For the text-containing cell, return its midpoint in (X, Y) coordinate format. 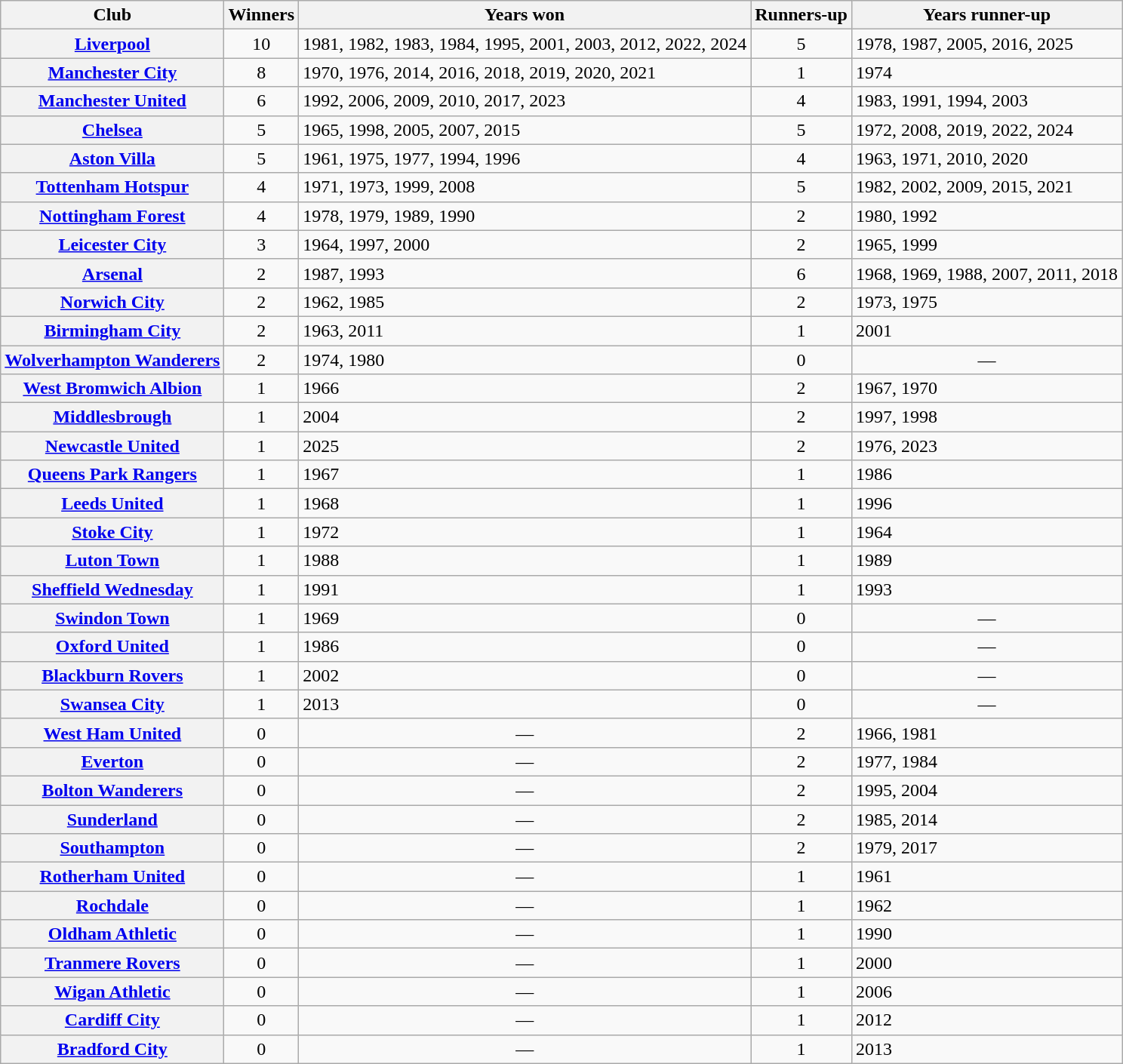
Liverpool (112, 44)
Sheffield Wednesday (112, 589)
Winners (261, 15)
1967, 1970 (986, 389)
Everton (112, 761)
Years runner-up (986, 15)
1993 (986, 589)
1962, 1985 (525, 302)
Nottingham Forest (112, 216)
Birmingham City (112, 331)
1990 (986, 934)
1965, 1999 (986, 244)
Luton Town (112, 561)
1997, 1998 (986, 417)
1992, 2006, 2009, 2010, 2017, 2023 (525, 101)
1995, 2004 (986, 790)
1989 (986, 561)
Manchester City (112, 72)
Tranmere Rovers (112, 963)
1974, 1980 (525, 360)
1964, 1997, 2000 (525, 244)
1985, 2014 (986, 819)
1973, 1975 (986, 302)
1983, 1991, 1994, 2003 (986, 101)
Newcastle United (112, 446)
1996 (986, 503)
Blackburn Rovers (112, 675)
1966 (525, 389)
Bradford City (112, 1049)
Cardiff City (112, 1020)
1988 (525, 561)
West Bromwich Albion (112, 389)
1964 (986, 532)
1972, 2008, 2019, 2022, 2024 (986, 130)
2002 (525, 675)
2012 (986, 1020)
1972 (525, 532)
Manchester United (112, 101)
2001 (986, 331)
1962 (986, 906)
1966, 1981 (986, 733)
Rochdale (112, 906)
1965, 1998, 2005, 2007, 2015 (525, 130)
Norwich City (112, 302)
1982, 2002, 2009, 2015, 2021 (986, 187)
2004 (525, 417)
Southampton (112, 848)
1976, 2023 (986, 446)
Runners-up (801, 15)
1969 (525, 618)
Oxford United (112, 647)
8 (261, 72)
Wolverhampton Wanderers (112, 360)
1991 (525, 589)
Years won (525, 15)
1980, 1992 (986, 216)
1963, 2011 (525, 331)
Swansea City (112, 704)
3 (261, 244)
1961, 1975, 1977, 1994, 1996 (525, 158)
1978, 1979, 1989, 1990 (525, 216)
1968, 1969, 1988, 2007, 2011, 2018 (986, 273)
1977, 1984 (986, 761)
Club (112, 15)
Leeds United (112, 503)
1967 (525, 475)
Stoke City (112, 532)
2000 (986, 963)
Swindon Town (112, 618)
1979, 2017 (986, 848)
1970, 1976, 2014, 2016, 2018, 2019, 2020, 2021 (525, 72)
Arsenal (112, 273)
Middlesbrough (112, 417)
Chelsea (112, 130)
Tottenham Hotspur (112, 187)
Sunderland (112, 819)
1968 (525, 503)
Rotherham United (112, 877)
West Ham United (112, 733)
Leicester City (112, 244)
1981, 1982, 1983, 1984, 1995, 2001, 2003, 2012, 2022, 2024 (525, 44)
Oldham Athletic (112, 934)
Aston Villa (112, 158)
1963, 1971, 2010, 2020 (986, 158)
1978, 1987, 2005, 2016, 2025 (986, 44)
1974 (986, 72)
1987, 1993 (525, 273)
1971, 1973, 1999, 2008 (525, 187)
10 (261, 44)
Queens Park Rangers (112, 475)
Bolton Wanderers (112, 790)
Wigan Athletic (112, 992)
1961 (986, 877)
2006 (986, 992)
2025 (525, 446)
